Pinpoint the cell where the given text exists, returning its (X, Y) midpoint coordinate. 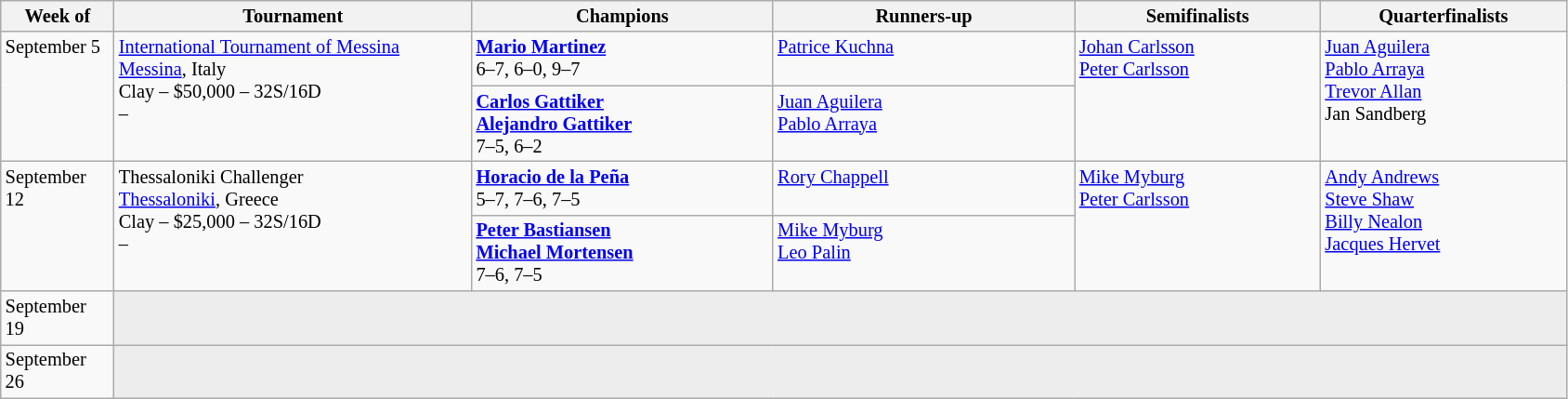
September 19 (58, 318)
Johan Carlsson Peter Carlsson (1198, 97)
Carlos Gattiker Alejandro Gattiker7–5, 6–2 (622, 124)
Mike Myburg Leo Palin (923, 253)
Thessaloniki Challenger Thessaloniki, GreeceClay – $25,000 – 32S/16D – (294, 225)
September 26 (58, 371)
Peter Bastiansen Michael Mortensen7–6, 7–5 (622, 253)
International Tournament of Messina Messina, ItalyClay – $50,000 – 32S/16D – (294, 97)
Juan Aguilera Pablo Arraya (923, 124)
Semifinalists (1198, 16)
September 5 (58, 97)
Horacio de la Peña 5–7, 7–6, 7–5 (622, 188)
Rory Chappell (923, 188)
Week of (58, 16)
Patrice Kuchna (923, 59)
Champions (622, 16)
Andy Andrews Steve Shaw Billy Nealon Jacques Hervet (1444, 225)
Runners-up (923, 16)
Mike Myburg Peter Carlsson (1198, 225)
Tournament (294, 16)
September 12 (58, 225)
Quarterfinalists (1444, 16)
Juan Aguilera Pablo Arraya Trevor Allan Jan Sandberg (1444, 97)
Mario Martinez 6–7, 6–0, 9–7 (622, 59)
